Output the [x, y] coordinate of the center of the cell containing the given text.  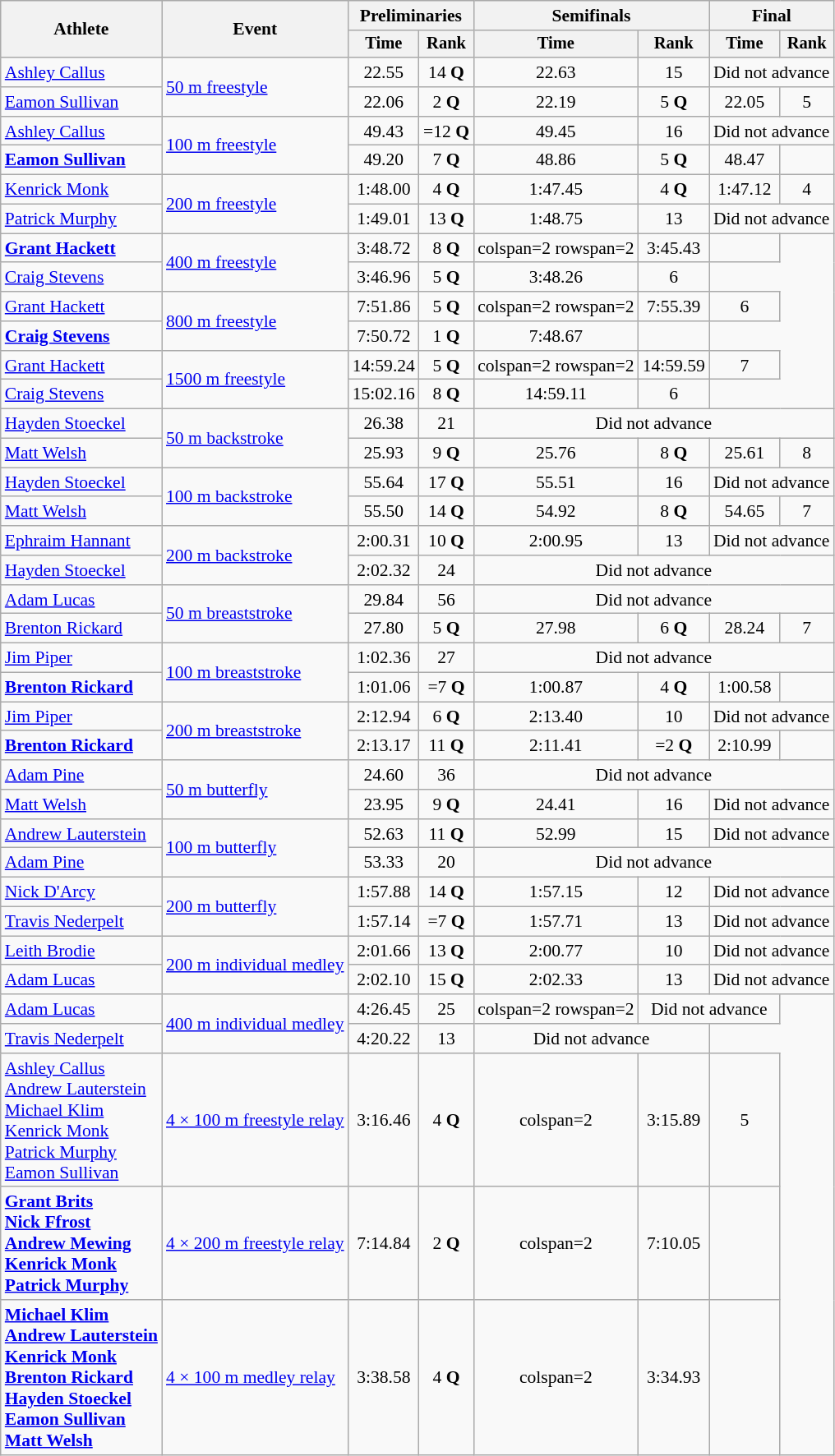
14:59.59 [674, 366]
Patrick Murphy [81, 219]
1:48.00 [384, 190]
4 × 200 m freestyle relay [255, 1244]
2:00.31 [384, 541]
1:57.88 [384, 892]
25 [446, 1009]
4 × 100 m medley relay [255, 1377]
2:10.99 [745, 746]
22.19 [556, 102]
27 [446, 658]
Michael KlimAndrew LautersteinKenrick MonkBrenton RickardHayden StoeckelEamon SullivanMatt Welsh [81, 1377]
1500 m freestyle [255, 380]
10 Q [446, 541]
Preliminaries [411, 16]
800 m freestyle [255, 320]
400 m individual medley [255, 1024]
4:26.45 [384, 1009]
22.05 [745, 102]
100 m butterfly [255, 848]
48.86 [556, 160]
2:11.41 [556, 746]
7 Q [446, 160]
15 Q [446, 980]
3:45.43 [674, 248]
1:49.01 [384, 219]
14:59.11 [556, 394]
50 m backstroke [255, 439]
3:16.46 [384, 1121]
8 [807, 454]
Semifinals [592, 16]
3:48.72 [384, 248]
24.41 [556, 804]
2:00.77 [556, 951]
25.93 [384, 454]
3:48.26 [556, 278]
1:00.87 [556, 688]
56 [446, 600]
54.92 [556, 512]
100 m backstroke [255, 496]
25.61 [745, 454]
14:59.24 [384, 366]
55.64 [384, 482]
50 m butterfly [255, 789]
400 m freestyle [255, 263]
48.47 [745, 160]
52.63 [384, 834]
1:48.75 [556, 219]
55.51 [556, 482]
49.20 [384, 160]
2:02.10 [384, 980]
24 [446, 570]
200 m breaststroke [255, 731]
Ashley CallusAndrew LautersteinMichael KlimKenrick MonkPatrick MurphyEamon Sullivan [81, 1121]
15:02.16 [384, 394]
4 [807, 190]
22.63 [556, 72]
Nick D'Arcy [81, 892]
2:13.40 [556, 716]
22.55 [384, 72]
3:38.58 [384, 1377]
=2 Q [674, 746]
25.76 [556, 454]
50 m breaststroke [255, 615]
1:00.58 [745, 688]
3:34.93 [674, 1377]
29.84 [384, 600]
Ephraim Hannant [81, 541]
Event [255, 30]
20 [446, 863]
Kenrick Monk [81, 190]
53.33 [384, 863]
7:14.84 [384, 1244]
1:01.06 [384, 688]
24.60 [384, 775]
1:57.71 [556, 922]
100 m freestyle [255, 146]
52.99 [556, 834]
1:47.45 [556, 190]
50 m freestyle [255, 87]
Final [772, 16]
Andrew Lauterstein [81, 834]
7:10.05 [674, 1244]
100 m breaststroke [255, 672]
12 [674, 892]
27.98 [556, 629]
1 Q [446, 336]
Athlete [81, 30]
1:57.15 [556, 892]
200 m backstroke [255, 555]
7:55.39 [674, 306]
27.80 [384, 629]
2:02.32 [384, 570]
2:12.94 [384, 716]
200 m butterfly [255, 907]
3:46.96 [384, 278]
55.50 [384, 512]
4 × 100 m freestyle relay [255, 1121]
1:47.12 [745, 190]
23.95 [384, 804]
200 m individual medley [255, 965]
Leith Brodie [81, 951]
3:15.89 [674, 1121]
7:48.67 [556, 336]
7:50.72 [384, 336]
22.06 [384, 102]
7:51.86 [384, 306]
54.65 [745, 512]
49.43 [384, 131]
26.38 [384, 424]
2:01.66 [384, 951]
21 [446, 424]
2:02.33 [556, 980]
28.24 [745, 629]
4:20.22 [384, 1039]
36 [446, 775]
1:02.36 [384, 658]
2:00.95 [556, 541]
1:57.14 [384, 922]
=12 Q [446, 131]
Grant BritsNick FfrostAndrew MewingKenrick MonkPatrick Murphy [81, 1244]
200 m freestyle [255, 204]
2:13.17 [384, 746]
17 Q [446, 482]
49.45 [556, 131]
